Detect which cell encompasses the target text, then output its [X, Y] center coordinate. 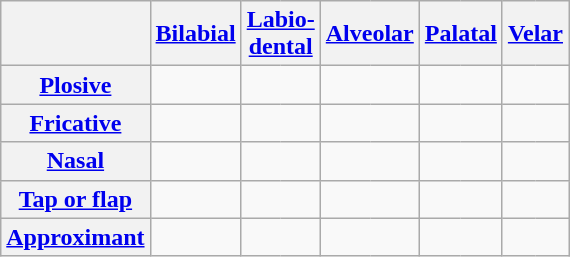
Tap or flap [76, 199]
Palatal [460, 34]
Alveolar [370, 34]
Nasal [76, 161]
Fricative [76, 123]
Velar [535, 34]
Plosive [76, 85]
Bilabial [196, 34]
Labio-dental [280, 34]
Approximant [76, 237]
